Find where the given text appears and provide that cell's center as [X, Y] coordinate. 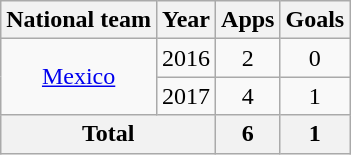
Goals [315, 20]
2 [248, 58]
Year [186, 20]
4 [248, 96]
Apps [248, 20]
Mexico [79, 77]
6 [248, 134]
0 [315, 58]
Total [108, 134]
2017 [186, 96]
National team [79, 20]
2016 [186, 58]
